Find where the given text appears and provide that cell's center as (x, y) coordinate. 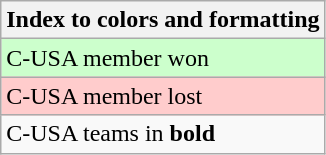
Index to colors and formatting (163, 20)
C-USA member won (163, 58)
C-USA teams in bold (163, 134)
C-USA member lost (163, 96)
